Search for the cell housing the specified text and yield its [x, y] center coordinate. 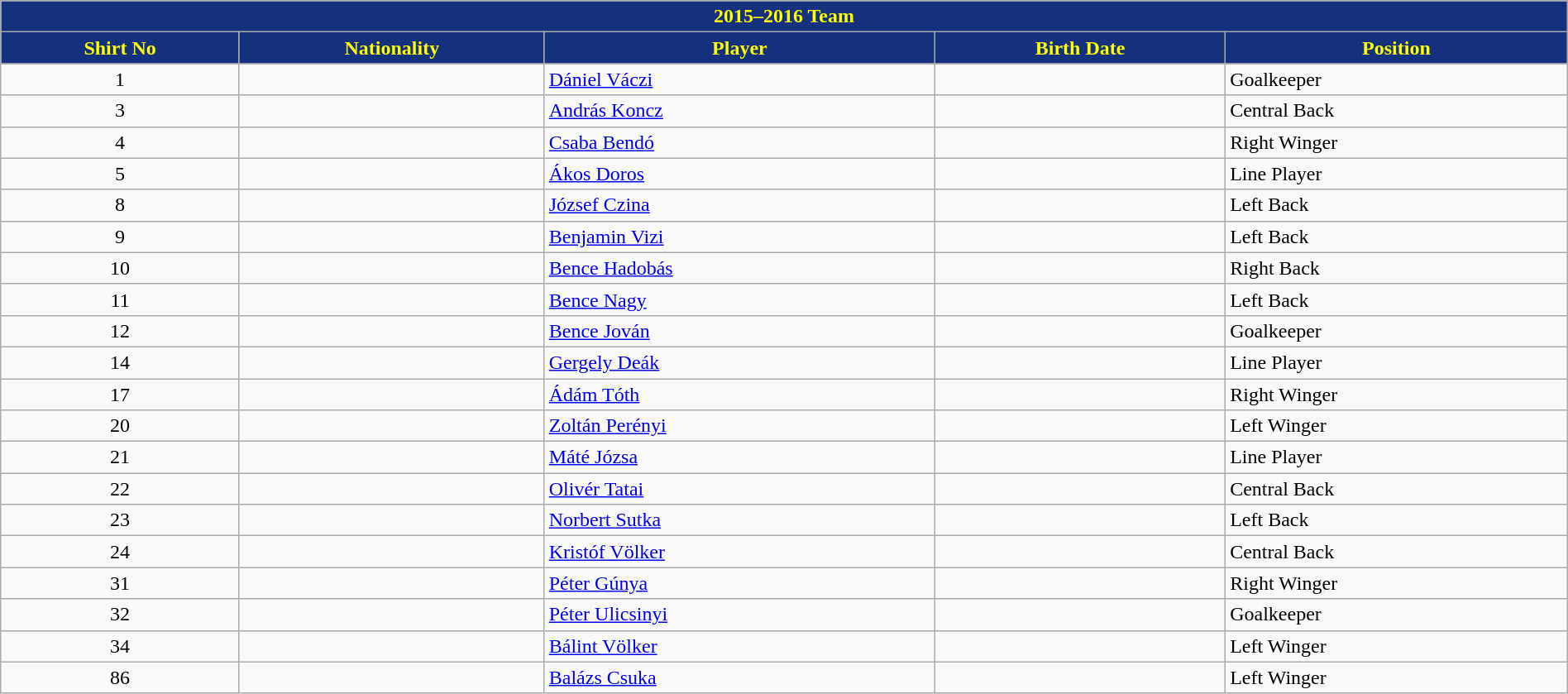
Balázs Csuka [739, 677]
2015–2016 Team [784, 17]
4 [121, 142]
András Koncz [739, 111]
Máté Józsa [739, 457]
Bence Nagy [739, 299]
23 [121, 520]
Olivér Tatai [739, 489]
31 [121, 583]
5 [121, 174]
Birth Date [1080, 48]
Péter Ulicsinyi [739, 615]
Nationality [392, 48]
Ákos Doros [739, 174]
Shirt No [121, 48]
21 [121, 457]
12 [121, 331]
10 [121, 268]
Player [739, 48]
Bence Hadobás [739, 268]
9 [121, 237]
11 [121, 299]
3 [121, 111]
86 [121, 677]
Péter Gúnya [739, 583]
József Czina [739, 205]
Csaba Bendó [739, 142]
1 [121, 79]
34 [121, 646]
Zoltán Perényi [739, 426]
32 [121, 615]
Gergely Deák [739, 362]
Right Back [1397, 268]
22 [121, 489]
Benjamin Vizi [739, 237]
Bálint Völker [739, 646]
Position [1397, 48]
17 [121, 395]
20 [121, 426]
Kristóf Völker [739, 552]
14 [121, 362]
Ádám Tóth [739, 395]
Dániel Váczi [739, 79]
Bence Jován [739, 331]
24 [121, 552]
Norbert Sutka [739, 520]
8 [121, 205]
